Extract the [x, y] coordinate from the center of the cell holding the provided text.  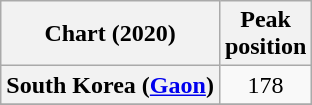
Peakposition [265, 34]
178 [265, 85]
Chart (2020) [110, 34]
South Korea (Gaon) [110, 85]
